Return the [x, y] coordinate for the center point of the cell that contains the specified text.  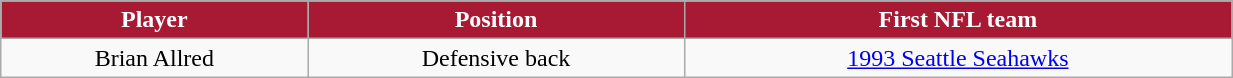
First NFL team [958, 20]
Brian Allred [154, 58]
1993 Seattle Seahawks [958, 58]
Position [496, 20]
Defensive back [496, 58]
Player [154, 20]
